Return the [X, Y] coordinate for the center point of the cell that contains the specified text.  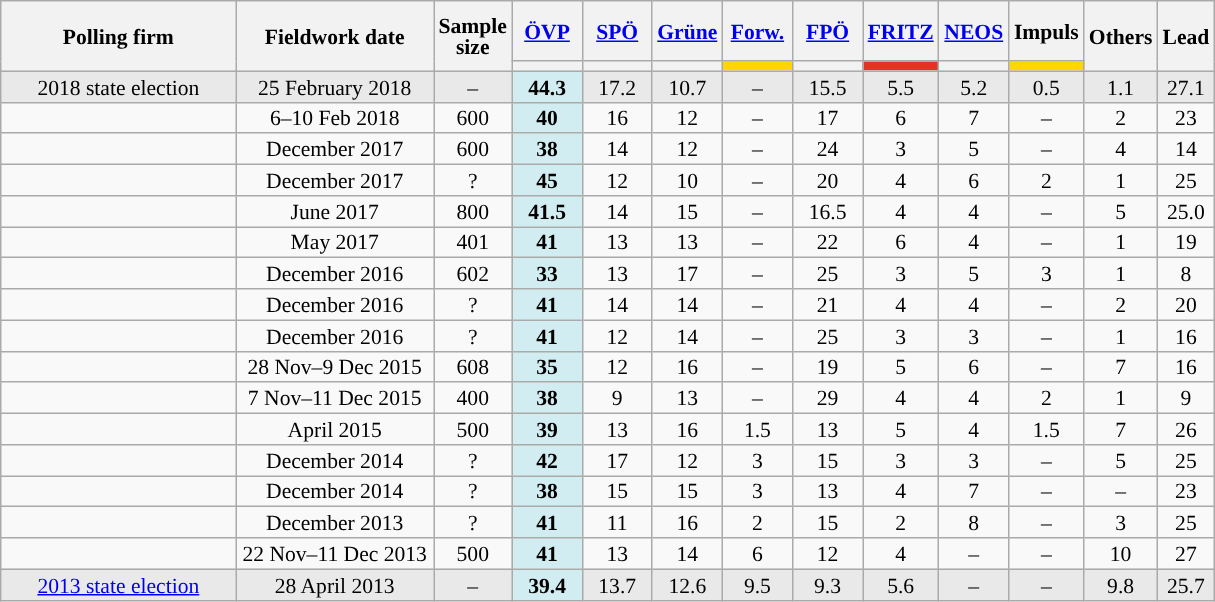
27 [1186, 554]
24 [827, 150]
25.7 [1186, 584]
401 [473, 242]
29 [827, 398]
Others [1121, 36]
5.5 [901, 86]
Grüne [687, 31]
April 2015 [335, 430]
FPÖ [827, 31]
41.5 [547, 212]
25.0 [1186, 212]
Forw. [757, 31]
21 [827, 304]
602 [473, 274]
SPÖ [617, 31]
28 Nov–9 Dec 2015 [335, 366]
40 [547, 118]
Lead [1186, 36]
5.2 [974, 86]
1.1 [1121, 86]
28 April 2013 [335, 584]
16.5 [827, 212]
400 [473, 398]
45 [547, 180]
7 Nov–11 Dec 2015 [335, 398]
25 February 2018 [335, 86]
5.6 [901, 584]
May 2017 [335, 242]
39.4 [547, 584]
12.6 [687, 584]
Polling firm [118, 36]
11 [617, 522]
9.8 [1121, 584]
ÖVP [547, 31]
2018 state election [118, 86]
13.7 [617, 584]
33 [547, 274]
10.7 [687, 86]
26 [1186, 430]
December 2013 [335, 522]
FRITZ [901, 31]
6–10 Feb 2018 [335, 118]
800 [473, 212]
35 [547, 366]
Samplesize [473, 36]
Fieldwork date [335, 36]
608 [473, 366]
June 2017 [335, 212]
9.5 [757, 584]
2013 state election [118, 584]
9.3 [827, 584]
Impuls [1046, 31]
44.3 [547, 86]
17.2 [617, 86]
39 [547, 430]
22 [827, 242]
0.5 [1046, 86]
15.5 [827, 86]
42 [547, 460]
22 Nov–11 Dec 2013 [335, 554]
NEOS [974, 31]
27.1 [1186, 86]
